Find where the given text appears and provide that cell's center as [X, Y] coordinate. 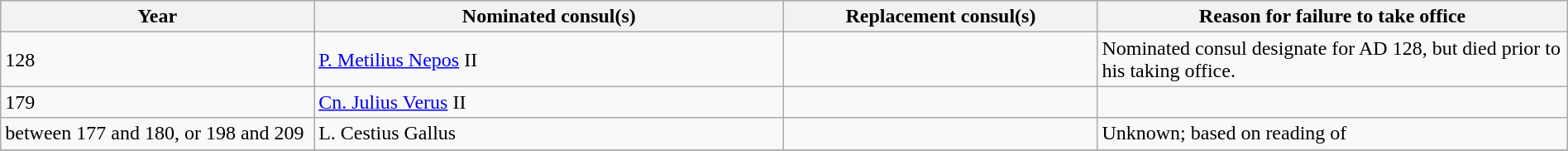
L. Cestius Gallus [549, 134]
Cn. Julius Verus II [549, 102]
Nominated consul designate for AD 128, but died prior to his taking office. [1332, 60]
between 177 and 180, or 198 and 209 [157, 134]
P. Metilius Nepos II [549, 60]
Replacement consul(s) [941, 17]
179 [157, 102]
Unknown; based on reading of [1332, 134]
128 [157, 60]
Reason for failure to take office [1332, 17]
Year [157, 17]
Nominated consul(s) [549, 17]
